Search for the cell housing the specified text and yield its [X, Y] center coordinate. 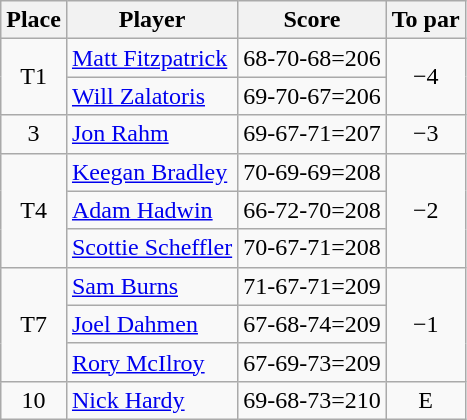
67-68-74=209 [312, 324]
10 [34, 400]
69-68-73=210 [312, 400]
Sam Burns [152, 286]
E [426, 400]
Scottie Scheffler [152, 248]
Joel Dahmen [152, 324]
69-67-71=207 [312, 134]
T7 [34, 324]
−4 [426, 77]
Place [34, 20]
Keegan Bradley [152, 172]
−2 [426, 210]
Will Zalatoris [152, 96]
70-69-69=208 [312, 172]
−3 [426, 134]
Player [152, 20]
Rory McIlroy [152, 362]
Score [312, 20]
71-67-71=209 [312, 286]
Nick Hardy [152, 400]
70-67-71=208 [312, 248]
3 [34, 134]
To par [426, 20]
68-70-68=206 [312, 58]
Matt Fitzpatrick [152, 58]
−1 [426, 324]
T1 [34, 77]
69-70-67=206 [312, 96]
66-72-70=208 [312, 210]
Adam Hadwin [152, 210]
T4 [34, 210]
Jon Rahm [152, 134]
67-69-73=209 [312, 362]
